Detect which cell encompasses the target text, then output its [X, Y] center coordinate. 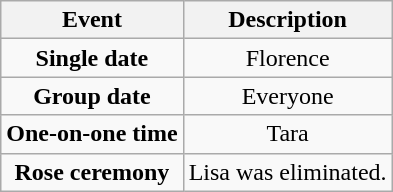
Everyone [288, 96]
Description [288, 20]
Group date [92, 96]
One-on-one time [92, 134]
Florence [288, 58]
Event [92, 20]
Rose ceremony [92, 172]
Single date [92, 58]
Lisa was eliminated. [288, 172]
Tara [288, 134]
